For the text-containing cell, return its midpoint in (x, y) coordinate format. 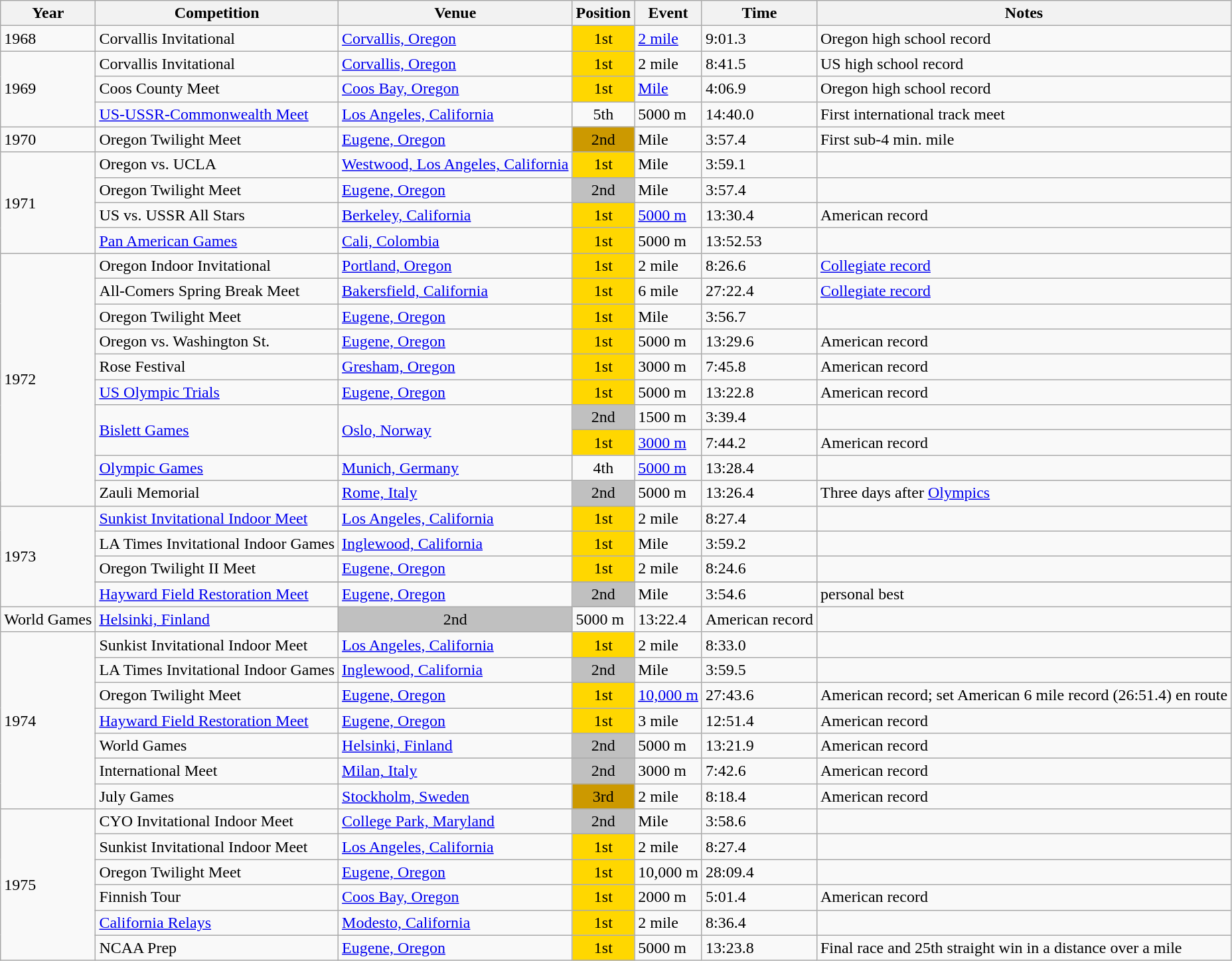
Competition (217, 13)
13:52.53 (759, 240)
Finnish Tour (217, 897)
3:58.6 (759, 822)
Stockholm, Sweden (455, 796)
Westwood, Los Angeles, California (455, 165)
Gresham, Oregon (455, 367)
1500 m (668, 417)
1975 (48, 885)
All-Comers Spring Break Meet (217, 291)
Venue (455, 13)
7:45.8 (759, 367)
First sub-4 min. mile (1024, 139)
13:23.8 (759, 948)
3:56.7 (759, 317)
Oregon Indoor Invitational (217, 265)
28:09.4 (759, 872)
Oregon Twilight II Meet (217, 569)
CYO Invitational Indoor Meet (217, 822)
3:59.2 (759, 544)
13:22.4 (668, 619)
1969 (48, 89)
First international track meet (1024, 114)
2000 m (668, 897)
Final race and 25th straight win in a distance over a mile (1024, 948)
Rose Festival (217, 367)
3:59.1 (759, 165)
US high school record (1024, 64)
13:28.4 (759, 468)
27:43.6 (759, 695)
Year (48, 13)
Berkeley, California (455, 215)
California Relays (217, 923)
Coos County Meet (217, 89)
Three days after Olympics (1024, 493)
5:01.4 (759, 897)
US Olympic Trials (217, 392)
3 mile (668, 720)
1974 (48, 720)
13:26.4 (759, 493)
Time (759, 13)
3rd (603, 796)
NCAA Prep (217, 948)
Milan, Italy (455, 771)
Zauli Memorial (217, 493)
3:39.4 (759, 417)
1968 (48, 38)
1972 (48, 380)
American record; set American 6 mile record (26:51.4) en route (1024, 695)
Bislett Games (217, 430)
3:54.6 (759, 594)
3:59.5 (759, 670)
4:06.9 (759, 89)
1970 (48, 139)
8:18.4 (759, 796)
Portland, Oregon (455, 265)
12:51.4 (759, 720)
Event (668, 13)
Olympic Games (217, 468)
13:22.8 (759, 392)
8:26.6 (759, 265)
4th (603, 468)
Notes (1024, 13)
7:44.2 (759, 443)
Position (603, 13)
8:36.4 (759, 923)
Rome, Italy (455, 493)
8:41.5 (759, 64)
5th (603, 114)
Oslo, Norway (455, 430)
13:30.4 (759, 215)
1973 (48, 556)
College Park, Maryland (455, 822)
8:33.0 (759, 644)
International Meet (217, 771)
Cali, Colombia (455, 240)
14:40.0 (759, 114)
Modesto, California (455, 923)
27:22.4 (759, 291)
personal best (1024, 594)
Oregon vs. UCLA (217, 165)
Munich, Germany (455, 468)
US-USSR-Commonwealth Meet (217, 114)
1971 (48, 202)
Oregon vs. Washington St. (217, 342)
8:24.6 (759, 569)
Bakersfield, California (455, 291)
Pan American Games (217, 240)
9:01.3 (759, 38)
July Games (217, 796)
US vs. USSR All Stars (217, 215)
13:29.6 (759, 342)
7:42.6 (759, 771)
13:21.9 (759, 746)
6 mile (668, 291)
